Return [X, Y] of the center of cell containing provided text 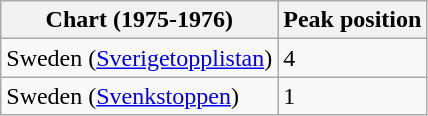
Peak position [352, 20]
1 [352, 96]
Chart (1975-1976) [140, 20]
4 [352, 58]
Sweden (Sverigetopplistan) [140, 58]
Sweden (Svenkstoppen) [140, 96]
